Provide the (X, Y) coordinate of the cell's center where the given text is located.  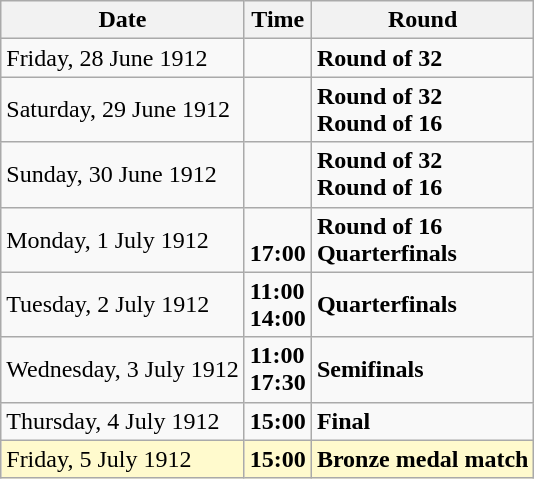
Round of 16Quarterfinals (422, 240)
Quarterfinals (422, 304)
Tuesday, 2 July 1912 (123, 304)
Friday, 5 July 1912 (123, 459)
Round (422, 20)
Semifinals (422, 370)
17:00 (278, 240)
Wednesday, 3 July 1912 (123, 370)
Thursday, 4 July 1912 (123, 421)
Bronze medal match (422, 459)
Time (278, 20)
Saturday, 29 June 1912 (123, 110)
Date (123, 20)
11:0017:30 (278, 370)
Monday, 1 July 1912 (123, 240)
Round of 32 (422, 58)
11:0014:00 (278, 304)
Sunday, 30 June 1912 (123, 174)
Friday, 28 June 1912 (123, 58)
Final (422, 421)
